Output the (X, Y) coordinate of the center of the cell containing the given text.  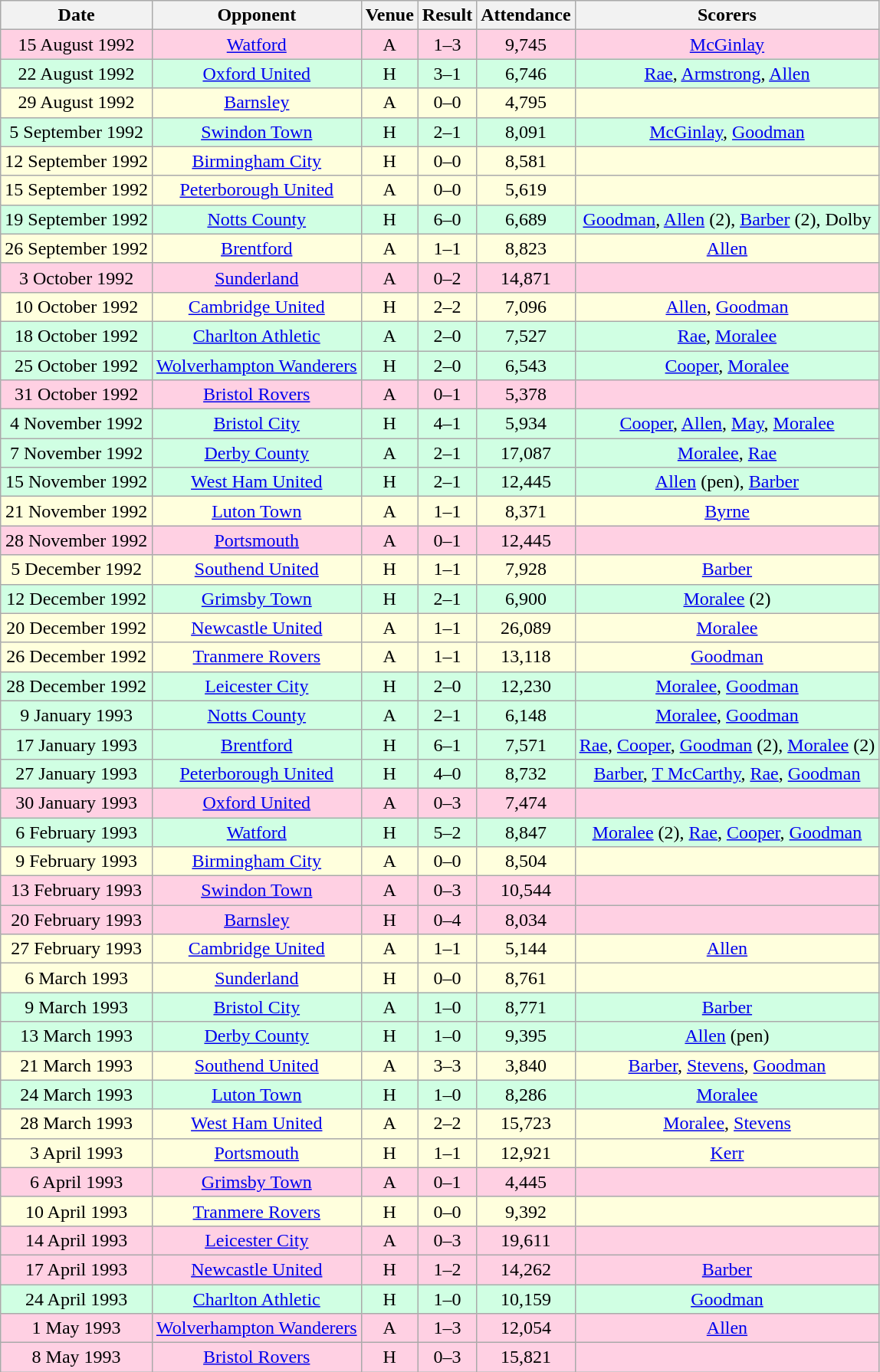
21 March 1993 (77, 1065)
6–0 (447, 219)
Date (77, 15)
14 April 1993 (77, 1240)
Cooper, Allen, May, Moralee (727, 424)
Byrne (727, 511)
9,392 (526, 1211)
8,771 (526, 1007)
20 February 1993 (77, 920)
5,934 (526, 424)
3 October 1992 (77, 277)
8,823 (526, 248)
8,732 (526, 773)
5,619 (526, 190)
Moralee (2) (727, 599)
19 September 1992 (77, 219)
McGinlay (727, 44)
Barber, Stevens, Goodman (727, 1065)
27 February 1993 (77, 949)
5–2 (447, 832)
6,746 (526, 74)
25 October 1992 (77, 366)
8,091 (526, 132)
4–0 (447, 773)
7,928 (526, 569)
6,543 (526, 366)
14,871 (526, 277)
Goodman, Allen (2), Barber (2), Dolby (727, 219)
4,795 (526, 103)
6,148 (526, 715)
17,087 (526, 453)
30 January 1993 (77, 803)
6 March 1993 (77, 978)
21 November 1992 (77, 511)
24 April 1993 (77, 1299)
8 May 1993 (77, 1357)
15 August 1992 (77, 44)
19,611 (526, 1240)
15,723 (526, 1124)
20 December 1992 (77, 628)
31 October 1992 (77, 395)
8,034 (526, 920)
28 March 1993 (77, 1124)
8,847 (526, 832)
6,689 (526, 219)
12 December 1992 (77, 599)
26 December 1992 (77, 657)
Attendance (526, 15)
0–2 (447, 277)
Rae, Cooper, Goodman (2), Moralee (2) (727, 744)
1–2 (447, 1269)
12,230 (526, 686)
Venue (389, 15)
15 November 1992 (77, 482)
5 September 1992 (77, 132)
8,761 (526, 978)
6 April 1993 (77, 1182)
Cooper, Moralee (727, 366)
29 August 1992 (77, 103)
Barber, T McCarthy, Rae, Goodman (727, 773)
3 April 1993 (77, 1153)
28 December 1992 (77, 686)
15,821 (526, 1357)
18 October 1992 (77, 336)
8,504 (526, 862)
8,371 (526, 511)
7 November 1992 (77, 453)
Result (447, 15)
Opponent (256, 15)
17 January 1993 (77, 744)
13 March 1993 (77, 1036)
Scorers (727, 15)
Moralee, Rae (727, 453)
22 August 1992 (77, 74)
13 February 1993 (77, 891)
26,089 (526, 628)
9 January 1993 (77, 715)
Moralee (2), Rae, Cooper, Goodman (727, 832)
Rae, Moralee (727, 336)
6–1 (447, 744)
4,445 (526, 1182)
3,840 (526, 1065)
McGinlay, Goodman (727, 132)
12,921 (526, 1153)
10,544 (526, 891)
0–4 (447, 920)
Rae, Armstrong, Allen (727, 74)
Moralee, Stevens (727, 1124)
12,054 (526, 1328)
28 November 1992 (77, 540)
Allen, Goodman (727, 307)
Allen (pen), Barber (727, 482)
7,571 (526, 744)
3–1 (447, 74)
24 March 1993 (77, 1095)
27 January 1993 (77, 773)
9 March 1993 (77, 1007)
Kerr (727, 1153)
8,581 (526, 161)
7,474 (526, 803)
9,395 (526, 1036)
10 October 1992 (77, 307)
6 February 1993 (77, 832)
5,378 (526, 395)
14,262 (526, 1269)
5,144 (526, 949)
4–1 (447, 424)
13,118 (526, 657)
7,527 (526, 336)
7,096 (526, 307)
9 February 1993 (77, 862)
6,900 (526, 599)
8,286 (526, 1095)
15 September 1992 (77, 190)
10 April 1993 (77, 1211)
9,745 (526, 44)
10,159 (526, 1299)
3–3 (447, 1065)
26 September 1992 (77, 248)
12 September 1992 (77, 161)
5 December 1992 (77, 569)
4 November 1992 (77, 424)
17 April 1993 (77, 1269)
Allen (pen) (727, 1036)
1 May 1993 (77, 1328)
